Return [x, y] of the center of cell containing provided text 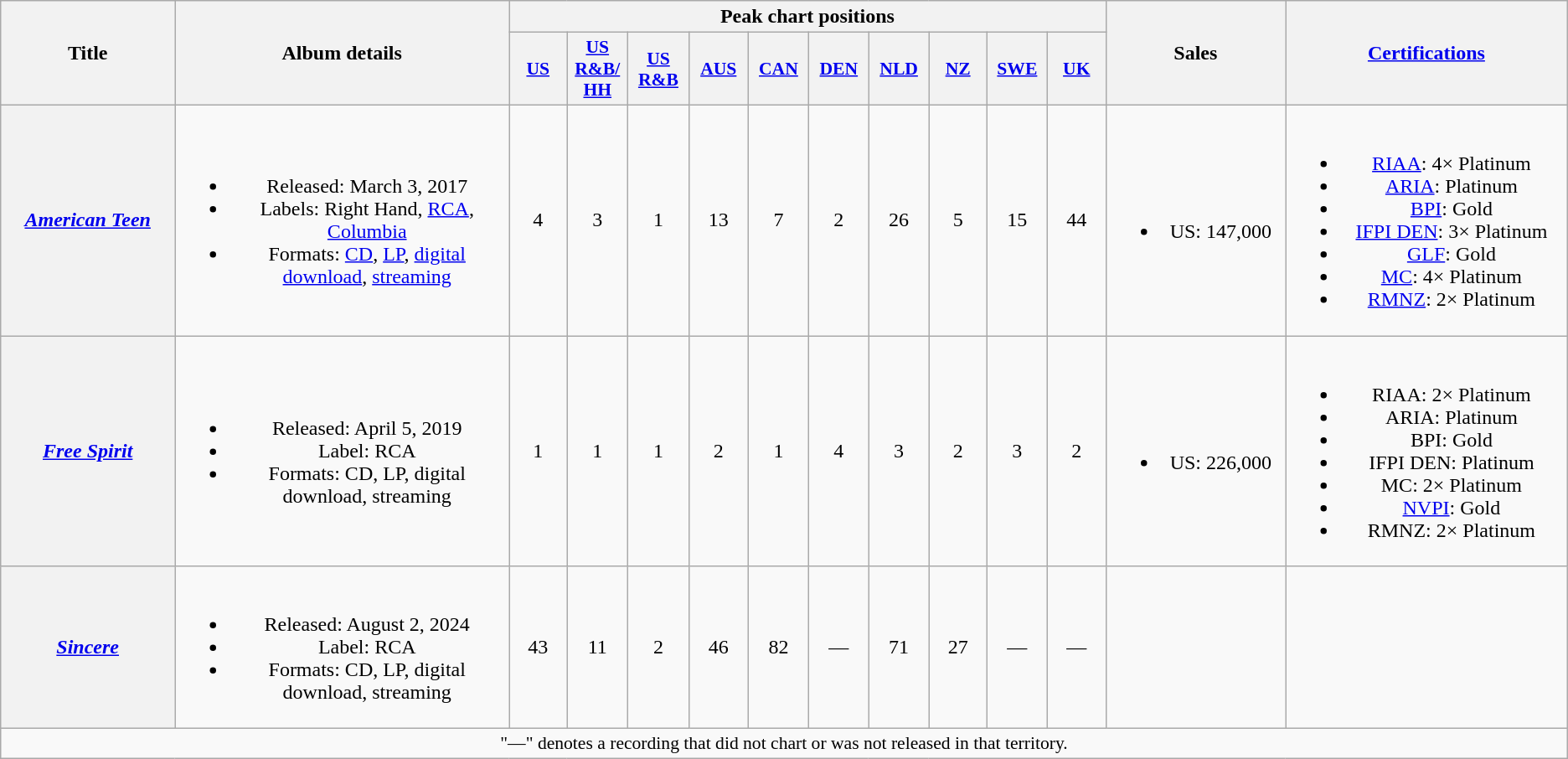
US: 226,000 [1195, 451]
46 [719, 648]
American Teen [88, 219]
Released: April 5, 2019Label: RCAFormats: CD, LP, digital download, streaming [342, 451]
SWE [1017, 69]
Sincere [88, 648]
RIAA: 2× PlatinumARIA: PlatinumBPI: GoldIFPI DEN: PlatinumMC: 2× PlatinumNVPI: GoldRMNZ: 2× Platinum [1427, 451]
CAN [778, 69]
Sales [1195, 54]
US R&B [658, 69]
AUS [719, 69]
NLD [899, 69]
UK [1076, 69]
7 [778, 219]
Peak chart positions [807, 17]
DEN [838, 69]
RIAA: 4× PlatinumARIA: PlatinumBPI: GoldIFPI DEN: 3× PlatinumGLF: GoldMC: 4× PlatinumRMNZ: 2× Platinum [1427, 219]
11 [598, 648]
5 [958, 219]
Certifications [1427, 54]
27 [958, 648]
"—" denotes a recording that did not chart or was not released in that territory. [784, 744]
15 [1017, 219]
Released: August 2, 2024Label: RCAFormats: CD, LP, digital download, streaming [342, 648]
US: 147,000 [1195, 219]
82 [778, 648]
Released: March 3, 2017Labels: Right Hand, RCA, ColumbiaFormats: CD, LP, digital download, streaming [342, 219]
71 [899, 648]
Free Spirit [88, 451]
Album details [342, 54]
NZ [958, 69]
26 [899, 219]
44 [1076, 219]
Title [88, 54]
US [538, 69]
USR&B/HH [598, 69]
43 [538, 648]
13 [719, 219]
